From the cell containing the given text, extract its center point as [x, y] coordinate. 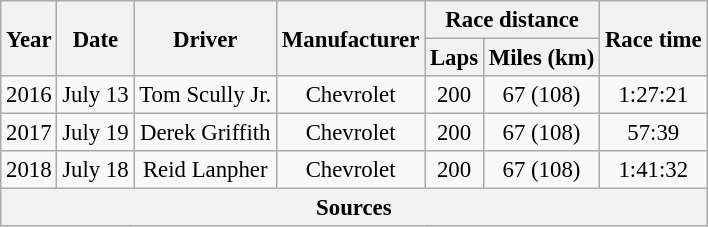
Derek Griffith [206, 133]
Miles (km) [541, 58]
Tom Scully Jr. [206, 95]
July 19 [96, 133]
Race distance [512, 20]
1:27:21 [654, 95]
Driver [206, 38]
1:41:32 [654, 170]
2018 [29, 170]
2017 [29, 133]
July 18 [96, 170]
Reid Lanpher [206, 170]
2016 [29, 95]
Year [29, 38]
Race time [654, 38]
Sources [354, 208]
Laps [454, 58]
Manufacturer [351, 38]
Date [96, 38]
57:39 [654, 133]
July 13 [96, 95]
